Detect which cell encompasses the target text, then output its (x, y) center coordinate. 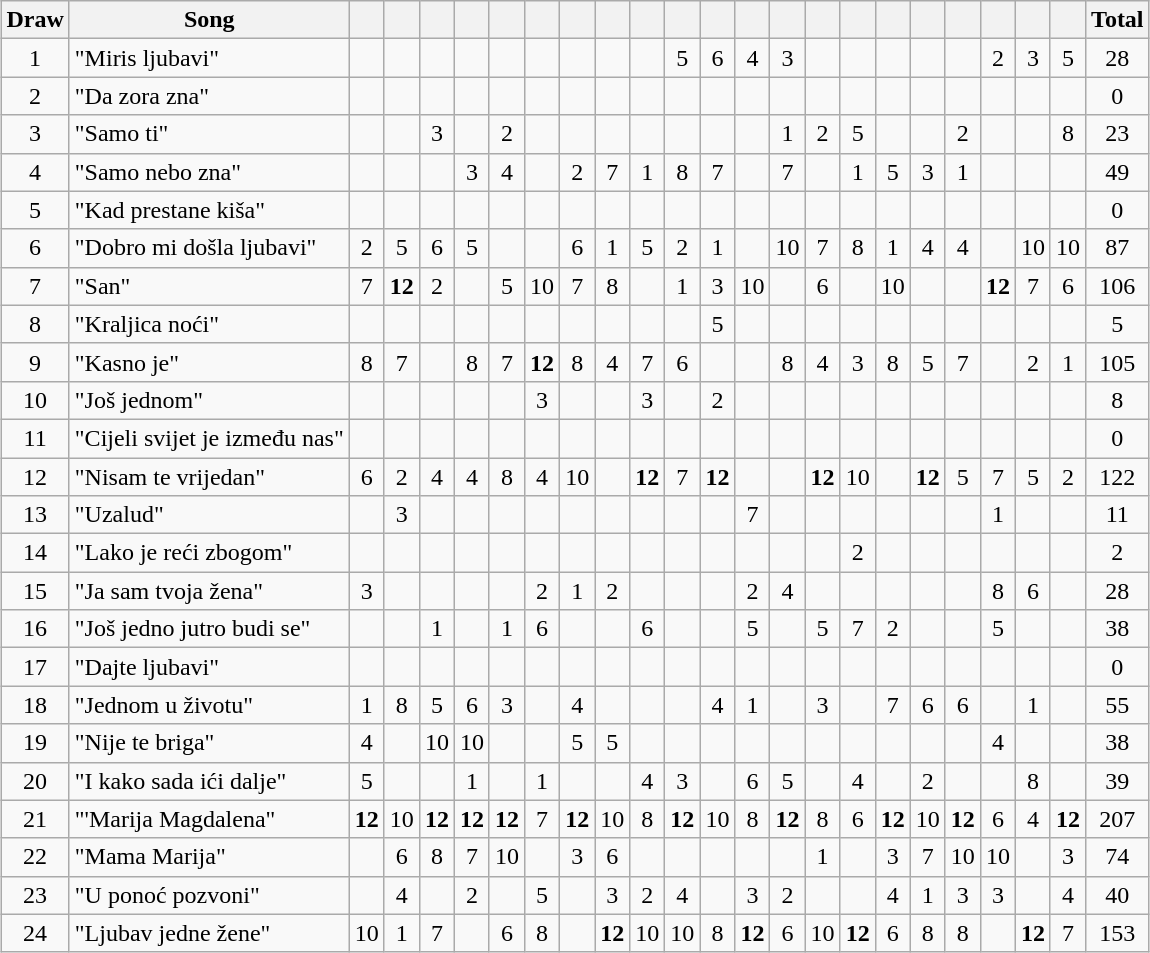
74 (1118, 857)
"Kraljica noći" (209, 324)
9 (35, 362)
"Samo nebo zna" (209, 172)
"Još jednom" (209, 400)
153 (1118, 933)
"Mama Marija" (209, 857)
"I kako sada ići dalje" (209, 781)
20 (35, 781)
"'Marija Magdalena" (209, 819)
17 (35, 667)
14 (35, 553)
"Kad prestane kiša" (209, 210)
207 (1118, 819)
49 (1118, 172)
"Još jedno jutro budi se" (209, 629)
"Cijeli svijet je između nas" (209, 438)
"Nije te briga" (209, 743)
24 (35, 933)
16 (35, 629)
"Jednom u životu" (209, 705)
40 (1118, 895)
"U ponoć pozvoni" (209, 895)
15 (35, 591)
"Kasno je" (209, 362)
Draw (35, 20)
22 (35, 857)
21 (35, 819)
"Dobro mi došla ljubavi" (209, 248)
122 (1118, 477)
"Lako je reći zbogom" (209, 553)
"San" (209, 286)
39 (1118, 781)
"Uzalud" (209, 515)
"Da zora zna" (209, 96)
13 (35, 515)
Total (1118, 20)
"Nisam te vrijedan" (209, 477)
87 (1118, 248)
"Ja sam tvoja žena" (209, 591)
"Ljubav jedne žene" (209, 933)
19 (35, 743)
105 (1118, 362)
Song (209, 20)
"Miris ljubavi" (209, 58)
55 (1118, 705)
"Dajte ljubavi" (209, 667)
"Samo ti" (209, 134)
106 (1118, 286)
18 (35, 705)
